Pinpoint the cell where the given text exists, returning its (X, Y) midpoint coordinate. 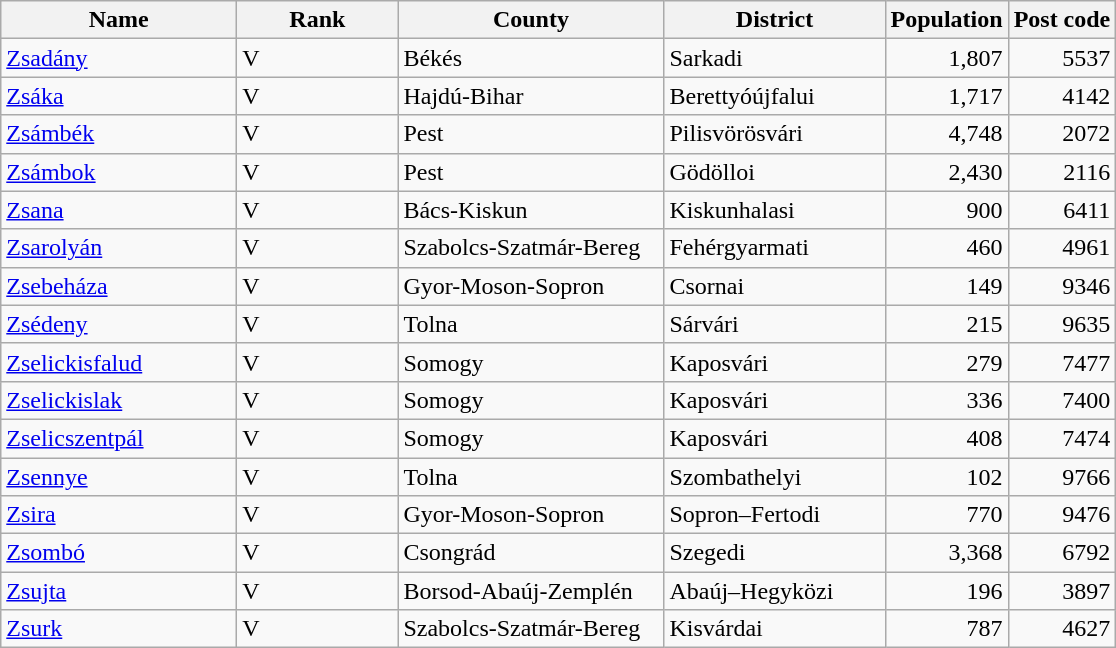
Gödölloi (774, 172)
4961 (1062, 248)
1,807 (946, 58)
3897 (1062, 591)
Abaúj–Hegyközi (774, 591)
Borsod-Abaúj-Zemplén (531, 591)
9346 (1062, 286)
Kiskunhalasi (774, 210)
4627 (1062, 629)
Bács-Kiskun (531, 210)
Kisvárdai (774, 629)
7477 (1062, 362)
2,430 (946, 172)
787 (946, 629)
279 (946, 362)
7474 (1062, 438)
770 (946, 515)
Zsombó (119, 553)
Zsira (119, 515)
4,748 (946, 134)
Sopron–Fertodi (774, 515)
7400 (1062, 400)
Zsennye (119, 477)
Csongrád (531, 553)
Population (946, 20)
5537 (1062, 58)
District (774, 20)
Zselickisfalud (119, 362)
336 (946, 400)
Hajdú-Bihar (531, 96)
2116 (1062, 172)
196 (946, 591)
Zsámbék (119, 134)
Csornai (774, 286)
Zsujta (119, 591)
Zsarolyán (119, 248)
Zsebeháza (119, 286)
102 (946, 477)
9476 (1062, 515)
149 (946, 286)
Zsédeny (119, 324)
Post code (1062, 20)
Pilisvörösvári (774, 134)
Zsáka (119, 96)
460 (946, 248)
9766 (1062, 477)
6792 (1062, 553)
Berettyóújfalui (774, 96)
900 (946, 210)
Zselicszentpál (119, 438)
Békés (531, 58)
Zsadány (119, 58)
Zsurk (119, 629)
4142 (1062, 96)
215 (946, 324)
1,717 (946, 96)
Fehérgyarmati (774, 248)
408 (946, 438)
Sarkadi (774, 58)
6411 (1062, 210)
Name (119, 20)
Sárvári (774, 324)
Zselickislak (119, 400)
Szegedi (774, 553)
Rank (318, 20)
3,368 (946, 553)
Szombathelyi (774, 477)
Zsámbok (119, 172)
Zsana (119, 210)
2072 (1062, 134)
County (531, 20)
9635 (1062, 324)
